Detect which cell encompasses the target text, then output its (X, Y) center coordinate. 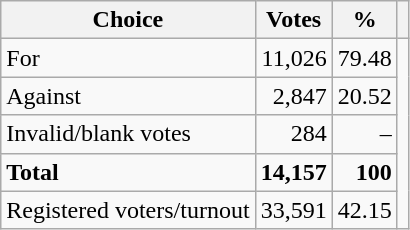
Registered voters/turnout (128, 210)
2,847 (294, 96)
79.48 (364, 58)
% (364, 20)
– (364, 134)
100 (364, 172)
33,591 (294, 210)
14,157 (294, 172)
20.52 (364, 96)
42.15 (364, 210)
Invalid/blank votes (128, 134)
Total (128, 172)
284 (294, 134)
11,026 (294, 58)
Votes (294, 20)
Choice (128, 20)
For (128, 58)
Against (128, 96)
